Extract the (X, Y) coordinate from the center of the cell holding the provided text.  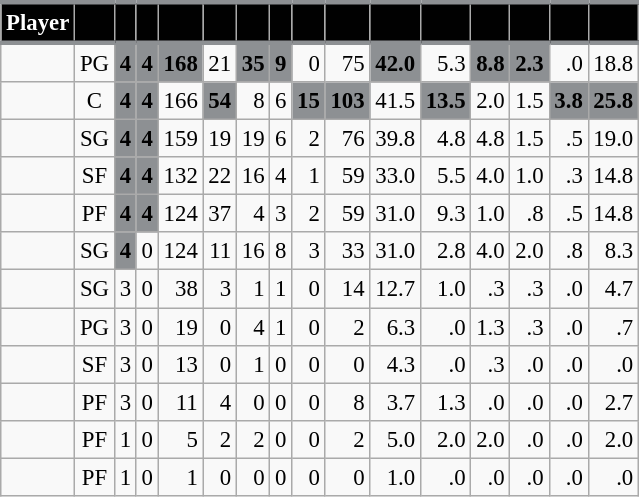
168 (180, 62)
76 (348, 139)
21 (220, 62)
12.7 (395, 289)
C (95, 101)
15 (308, 101)
2.7 (613, 402)
33 (348, 251)
41.5 (395, 101)
13.5 (445, 101)
5.3 (445, 62)
9.3 (445, 214)
166 (180, 101)
35 (252, 62)
3.7 (395, 402)
42.0 (395, 62)
22 (220, 176)
33.0 (395, 176)
19.0 (613, 139)
4.7 (613, 289)
38 (180, 289)
5.0 (395, 439)
8.3 (613, 251)
39.8 (395, 139)
2.8 (445, 251)
9 (281, 62)
5.5 (445, 176)
4.3 (395, 364)
54 (220, 101)
25.8 (613, 101)
13 (180, 364)
.7 (613, 327)
18.8 (613, 62)
159 (180, 139)
37 (220, 214)
Player (38, 22)
132 (180, 176)
5 (180, 439)
14 (348, 289)
3.8 (568, 101)
6.3 (395, 327)
103 (348, 101)
8.8 (490, 62)
2.3 (530, 62)
75 (348, 62)
